Return the (X, Y) coordinate for the center point of the cell that contains the specified text.  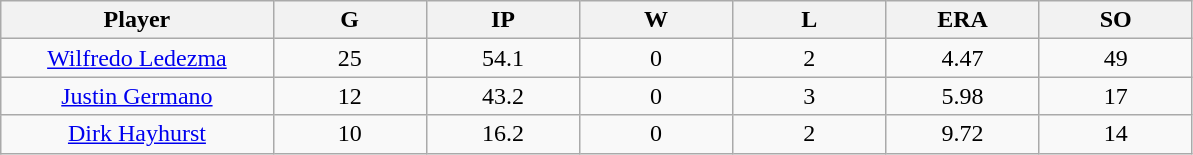
W (656, 20)
54.1 (502, 58)
Justin Germano (137, 96)
L (810, 20)
16.2 (502, 134)
Dirk Hayhurst (137, 134)
9.72 (962, 134)
Wilfredo Ledezma (137, 58)
14 (1116, 134)
4.47 (962, 58)
SO (1116, 20)
G (350, 20)
Player (137, 20)
25 (350, 58)
ERA (962, 20)
5.98 (962, 96)
49 (1116, 58)
IP (502, 20)
17 (1116, 96)
12 (350, 96)
43.2 (502, 96)
10 (350, 134)
3 (810, 96)
